Capture the cell that displays the provided text and extract its [X, Y] central coordinate. 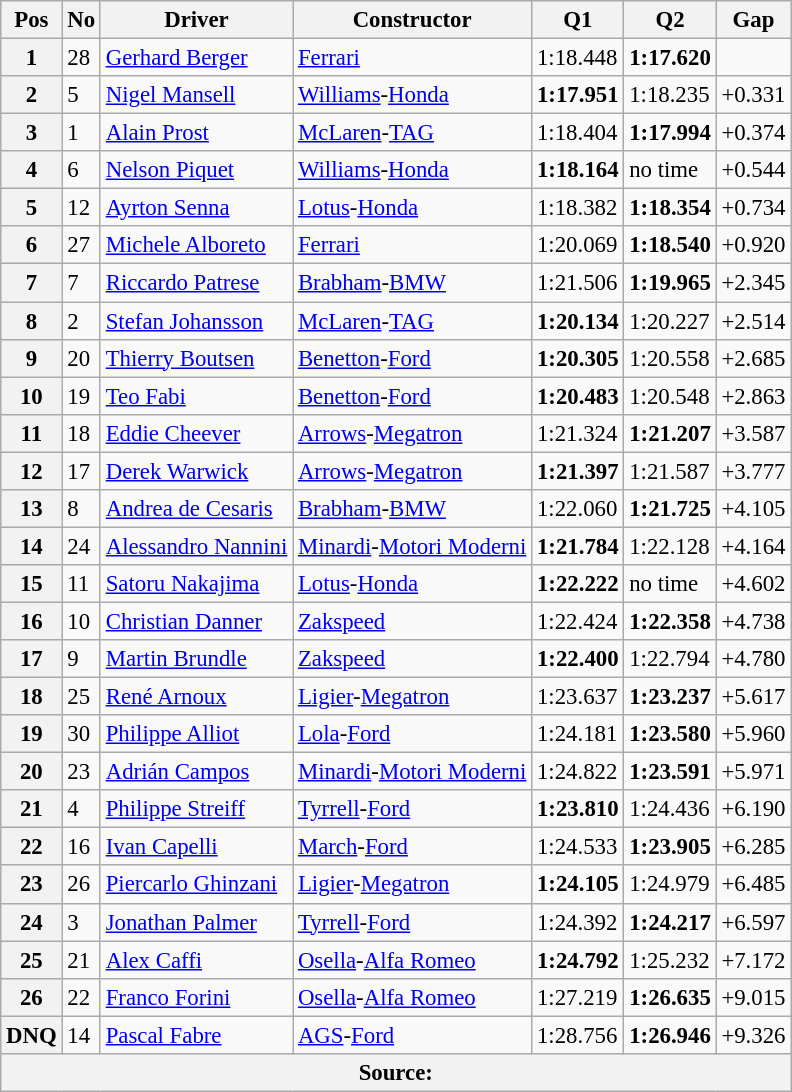
+0.374 [754, 133]
1:18.404 [578, 133]
1:21.506 [578, 283]
Franco Forini [196, 997]
+5.617 [754, 697]
Nigel Mansell [196, 95]
+4.738 [754, 621]
+2.685 [754, 358]
Riccardo Patrese [196, 283]
1:17.951 [578, 95]
1:18.448 [578, 58]
Gerhard Berger [196, 58]
Thierry Boutsen [196, 358]
1:23.905 [670, 847]
30 [81, 734]
March-Ford [412, 847]
Ivan Capelli [196, 847]
1:26.946 [670, 1035]
1:22.060 [578, 509]
+2.863 [754, 396]
Gap [754, 20]
27 [81, 245]
1:24.217 [670, 922]
1:20.558 [670, 358]
+3.587 [754, 433]
+6.285 [754, 847]
Q2 [670, 20]
Stefan Johansson [196, 321]
AGS-Ford [412, 1035]
Teo Fabi [196, 396]
1:21.207 [670, 433]
Christian Danner [196, 621]
1:24.181 [578, 734]
1:17.620 [670, 58]
1:27.219 [578, 997]
+4.164 [754, 546]
1:24.105 [578, 885]
Constructor [412, 20]
1:24.392 [578, 922]
Eddie Cheever [196, 433]
Alessandro Nannini [196, 546]
+2.345 [754, 283]
René Arnoux [196, 697]
+5.971 [754, 772]
+7.172 [754, 960]
1:21.397 [578, 471]
Alain Prost [196, 133]
1:22.358 [670, 621]
1:26.635 [670, 997]
Driver [196, 20]
+9.326 [754, 1035]
1:22.400 [578, 659]
1:18.354 [670, 208]
Alex Caffi [196, 960]
1:24.979 [670, 885]
1:18.164 [578, 170]
1:20.134 [578, 321]
1:28.756 [578, 1035]
Philippe Alliot [196, 734]
1:17.994 [670, 133]
1:23.580 [670, 734]
1:22.222 [578, 584]
+0.920 [754, 245]
+4.602 [754, 584]
1:24.822 [578, 772]
1:24.533 [578, 847]
+2.514 [754, 321]
1:20.227 [670, 321]
13 [32, 509]
1:20.305 [578, 358]
Jonathan Palmer [196, 922]
+0.734 [754, 208]
Derek Warwick [196, 471]
Philippe Streiff [196, 809]
Pos [32, 20]
28 [81, 58]
+5.960 [754, 734]
Piercarlo Ghinzani [196, 885]
Source: [396, 1073]
1:22.424 [578, 621]
1:24.792 [578, 960]
+9.015 [754, 997]
1:21.725 [670, 509]
+6.485 [754, 885]
Satoru Nakajima [196, 584]
15 [32, 584]
1:20.069 [578, 245]
Martin Brundle [196, 659]
+4.780 [754, 659]
Michele Alboreto [196, 245]
+3.777 [754, 471]
+0.544 [754, 170]
1:20.483 [578, 396]
1:21.587 [670, 471]
1:23.810 [578, 809]
DNQ [32, 1035]
Andrea de Cesaris [196, 509]
1:23.237 [670, 697]
Lola-Ford [412, 734]
1:23.637 [578, 697]
Nelson Piquet [196, 170]
Ayrton Senna [196, 208]
Adrián Campos [196, 772]
1:18.382 [578, 208]
Pascal Fabre [196, 1035]
1:18.235 [670, 95]
1:20.548 [670, 396]
No [81, 20]
+6.190 [754, 809]
1:23.591 [670, 772]
Q1 [578, 20]
+0.331 [754, 95]
1:24.436 [670, 809]
+4.105 [754, 509]
1:21.784 [578, 546]
1:25.232 [670, 960]
1:18.540 [670, 245]
1:22.794 [670, 659]
+6.597 [754, 922]
1:22.128 [670, 546]
1:21.324 [578, 433]
1:19.965 [670, 283]
